Find where the given text appears and provide that cell's center as [x, y] coordinate. 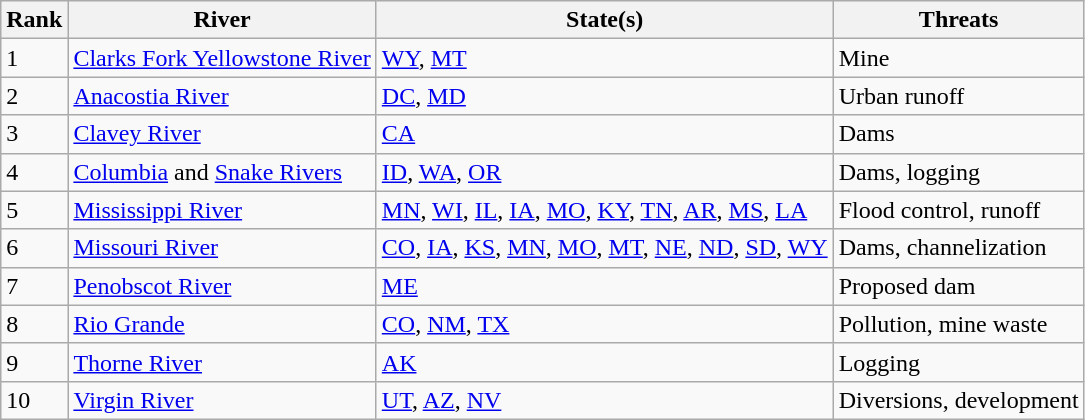
State(s) [604, 20]
5 [34, 210]
Diversions, development [958, 400]
Flood control, runoff [958, 210]
Penobscot River [222, 286]
1 [34, 58]
Proposed dam [958, 286]
Clarks Fork Yellowstone River [222, 58]
Threats [958, 20]
Pollution, mine waste [958, 324]
Rank [34, 20]
Mine [958, 58]
8 [34, 324]
UT, AZ, NV [604, 400]
ME [604, 286]
3 [34, 134]
6 [34, 248]
Urban runoff [958, 96]
Dams, logging [958, 172]
Anacostia River [222, 96]
Logging [958, 362]
Rio Grande [222, 324]
CO, IA, KS, MN, MO, MT, NE, ND, SD, WY [604, 248]
9 [34, 362]
DC, MD [604, 96]
7 [34, 286]
Clavey River [222, 134]
Virgin River [222, 400]
Dams [958, 134]
WY, MT [604, 58]
4 [34, 172]
Mississippi River [222, 210]
Thorne River [222, 362]
AK [604, 362]
River [222, 20]
2 [34, 96]
CO, NM, TX [604, 324]
MN, WI, IL, IA, MO, KY, TN, AR, MS, LA [604, 210]
Dams, channelization [958, 248]
CA [604, 134]
Columbia and Snake Rivers [222, 172]
ID, WA, OR [604, 172]
Missouri River [222, 248]
10 [34, 400]
